Find where the given text appears and provide that cell's center as [x, y] coordinate. 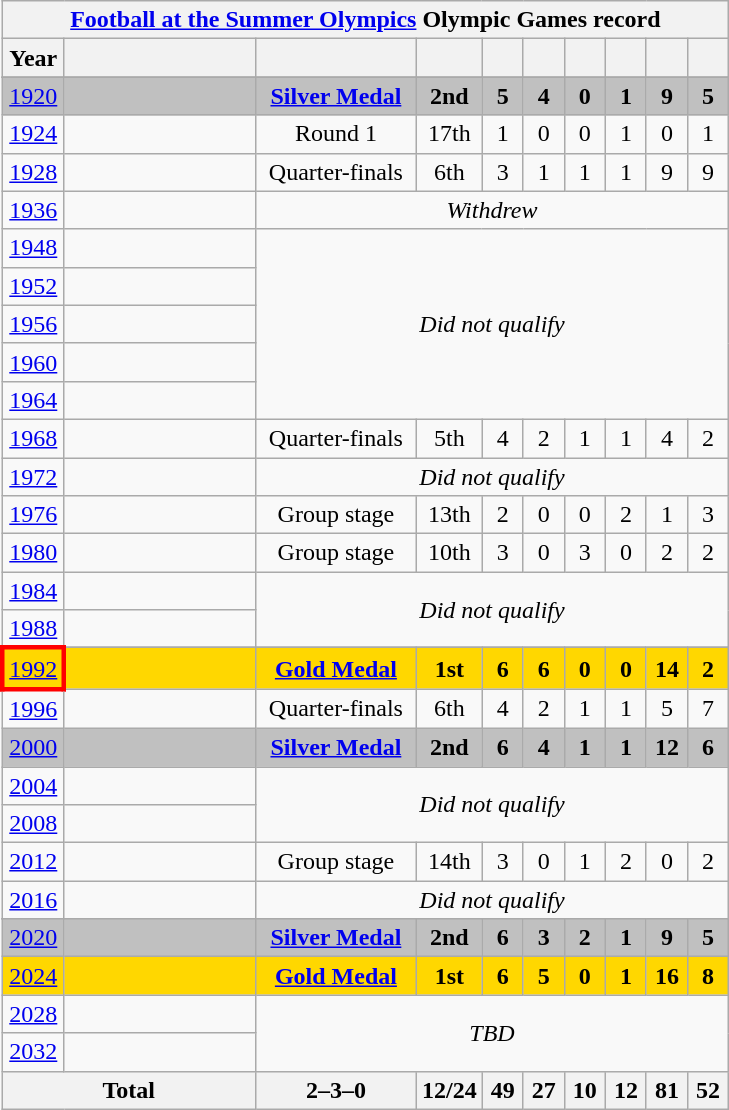
2–3–0 [336, 1090]
Total [128, 1090]
1996 [33, 709]
12/24 [449, 1090]
10 [584, 1090]
2032 [33, 1052]
2020 [33, 938]
1928 [33, 172]
49 [502, 1090]
2024 [33, 976]
5th [449, 438]
1952 [33, 286]
Year [33, 58]
1984 [33, 591]
2000 [33, 747]
1936 [33, 210]
Round 1 [336, 134]
1980 [33, 553]
81 [666, 1090]
1988 [33, 629]
2008 [33, 824]
13th [449, 515]
1948 [33, 248]
2004 [33, 785]
52 [708, 1090]
1960 [33, 362]
14th [449, 862]
2028 [33, 1014]
1992 [33, 668]
7 [708, 709]
1968 [33, 438]
1924 [33, 134]
1976 [33, 515]
1964 [33, 400]
1972 [33, 477]
1920 [33, 96]
14 [666, 668]
16 [666, 976]
8 [708, 976]
Withdrew [492, 210]
10th [449, 553]
1956 [33, 324]
TBD [492, 1033]
17th [449, 134]
2016 [33, 900]
Football at the Summer Olympics Olympic Games record [365, 20]
2012 [33, 862]
27 [544, 1090]
